Return [x, y] of the center of cell containing provided text 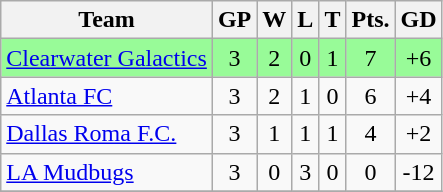
7 [370, 58]
+2 [418, 134]
GP [234, 20]
T [332, 20]
Pts. [370, 20]
4 [370, 134]
GD [418, 20]
+6 [418, 58]
Clearwater Galactics [107, 58]
W [274, 20]
L [306, 20]
Team [107, 20]
LA Mudbugs [107, 172]
+4 [418, 96]
Dallas Roma F.C. [107, 134]
6 [370, 96]
Atlanta FC [107, 96]
-12 [418, 172]
